Capture the cell that displays the provided text and extract its [X, Y] central coordinate. 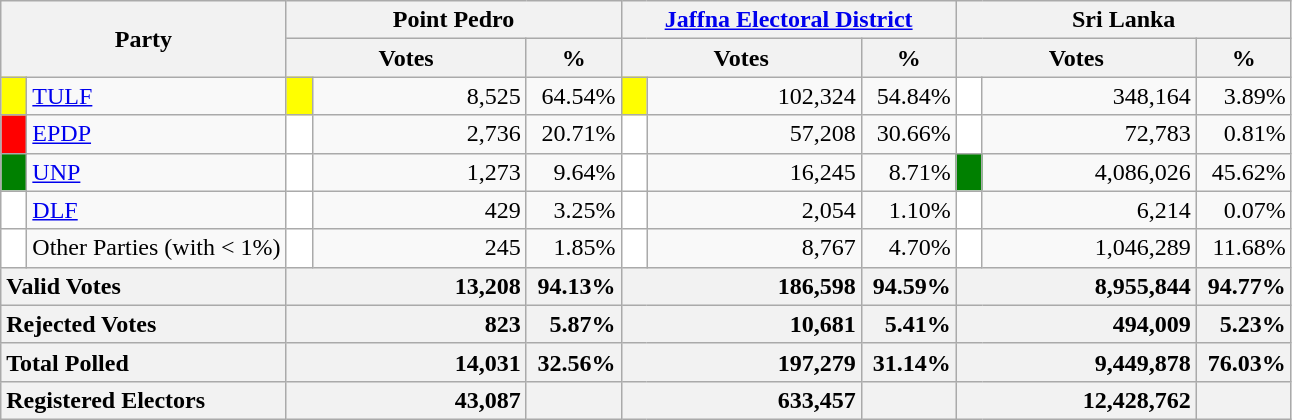
Rejected Votes [144, 324]
TULF [156, 96]
16,245 [754, 172]
0.07% [1244, 210]
57,208 [754, 134]
102,324 [754, 96]
EPDP [156, 134]
DLF [156, 210]
494,009 [1076, 324]
1,273 [419, 172]
Sri Lanka [1124, 20]
1,046,289 [1089, 248]
11.68% [1244, 248]
14,031 [406, 362]
348,164 [1089, 96]
9.64% [574, 172]
429 [419, 210]
4.70% [908, 248]
3.25% [574, 210]
45.62% [1244, 172]
8,525 [419, 96]
1.85% [574, 248]
10,681 [741, 324]
4,086,026 [1089, 172]
12,428,762 [1076, 400]
72,783 [1089, 134]
20.71% [574, 134]
Total Polled [144, 362]
6,214 [1089, 210]
0.81% [1244, 134]
94.77% [1244, 286]
30.66% [908, 134]
Jaffna Electoral District [788, 20]
8.71% [908, 172]
2,736 [419, 134]
8,767 [754, 248]
32.56% [574, 362]
8,955,844 [1076, 286]
197,279 [741, 362]
43,087 [406, 400]
1.10% [908, 210]
Party [144, 39]
Valid Votes [144, 286]
UNP [156, 172]
31.14% [908, 362]
186,598 [741, 286]
64.54% [574, 96]
54.84% [908, 96]
245 [419, 248]
Registered Electors [144, 400]
3.89% [1244, 96]
5.23% [1244, 324]
94.13% [574, 286]
Point Pedro [454, 20]
2,054 [754, 210]
5.41% [908, 324]
Other Parties (with < 1%) [156, 248]
9,449,878 [1076, 362]
5.87% [574, 324]
823 [406, 324]
76.03% [1244, 362]
13,208 [406, 286]
94.59% [908, 286]
633,457 [741, 400]
